Detect which cell encompasses the target text, then output its (X, Y) center coordinate. 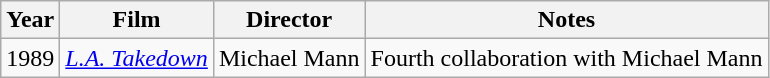
Michael Mann (289, 58)
Notes (566, 20)
1989 (30, 58)
L.A. Takedown (137, 58)
Film (137, 20)
Year (30, 20)
Fourth collaboration with Michael Mann (566, 58)
Director (289, 20)
